Scan for the cell matching the given text and deliver its [X, Y] coordinate at center. 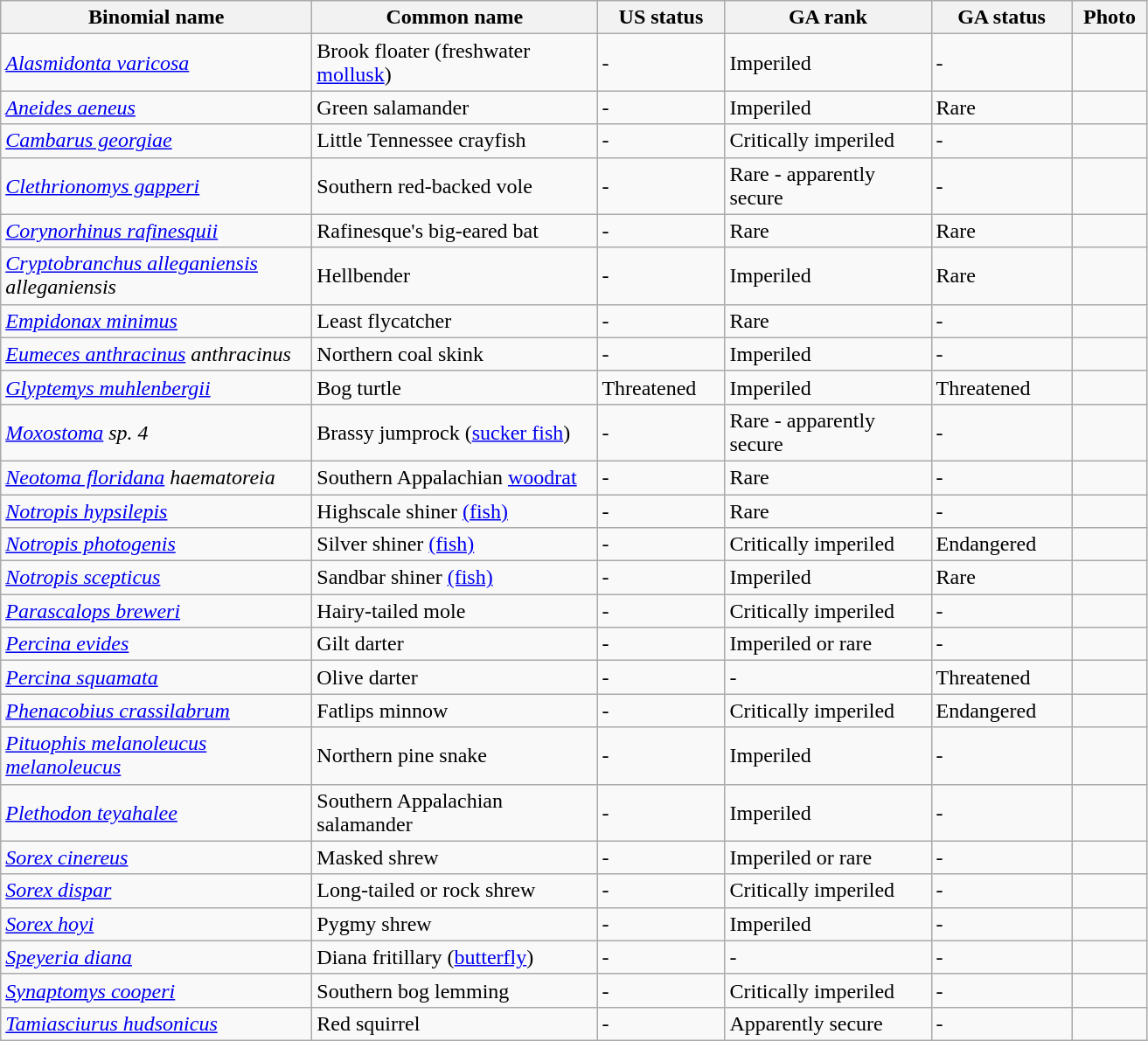
Percina squamata [157, 677]
Plethodon teyahalee [157, 813]
Fatlips minnow [455, 711]
Southern Appalachian salamander [455, 813]
Gilt darter [455, 644]
Clethrionomys gapperi [157, 185]
Long-tailed or rock shrew [455, 891]
GA status [1002, 17]
Alasmidonta varicosa [157, 63]
Aneides aeneus [157, 108]
US status [661, 17]
Photo [1110, 17]
Notropis hypsilepis [157, 511]
Empidonax minimus [157, 321]
Pygmy shrew [455, 924]
Northern coal skink [455, 354]
Rafinesque's big-eared bat [455, 231]
Moxostoma sp. 4 [157, 432]
Synaptomys cooperi [157, 990]
Cryptobranchus alleganiensis alleganiensis [157, 276]
Olive darter [455, 677]
Neotoma floridana haematoreia [157, 477]
Silver shiner (fish) [455, 545]
Little Tennessee crayfish [455, 141]
Hellbender [455, 276]
Sorex hoyi [157, 924]
Brassy jumprock (sucker fish) [455, 432]
Northern pine snake [455, 755]
Green salamander [455, 108]
Sorex dispar [157, 891]
Cambarus georgiae [157, 141]
Glyptemys muhlenbergii [157, 387]
Sorex cinereus [157, 857]
Least flycatcher [455, 321]
Speyeria diana [157, 957]
Corynorhinus rafinesquii [157, 231]
Common name [455, 17]
Brook floater (freshwater mollusk) [455, 63]
Southern Appalachian woodrat [455, 477]
GA rank [828, 17]
Southern red-backed vole [455, 185]
Hairy-tailed mole [455, 611]
Eumeces anthracinus anthracinus [157, 354]
Highscale shiner (fish) [455, 511]
Parascalops breweri [157, 611]
Phenacobius crassilabrum [157, 711]
Apparently secure [828, 1024]
Binomial name [157, 17]
Bog turtle [455, 387]
Tamiasciurus hudsonicus [157, 1024]
Masked shrew [455, 857]
Sandbar shiner (fish) [455, 578]
Southern bog lemming [455, 990]
Percina evides [157, 644]
Red squirrel [455, 1024]
Notropis photogenis [157, 545]
Diana fritillary (butterfly) [455, 957]
Pituophis melanoleucus melanoleucus [157, 755]
Notropis scepticus [157, 578]
